Detect which cell encompasses the target text, then output its [x, y] center coordinate. 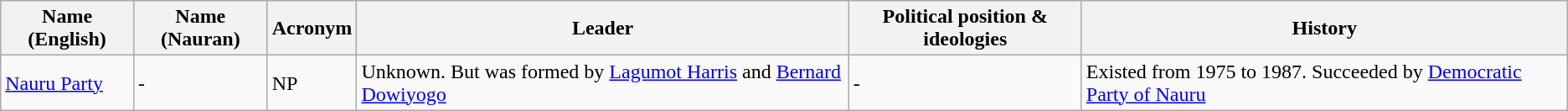
Name (Nauran) [200, 29]
Acronym [312, 29]
Nauru Party [67, 82]
Unknown. But was formed by Lagumot Harris and Bernard Dowiyogo [603, 82]
History [1324, 29]
Leader [603, 29]
Name (English) [67, 29]
NP [312, 82]
Existed from 1975 to 1987. Succeeded by Democratic Party of Nauru [1324, 82]
Political position & ideologies [965, 29]
